Scan for the cell matching the given text and deliver its [x, y] coordinate at center. 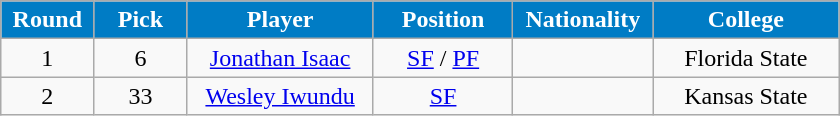
Round [48, 20]
College [746, 20]
33 [140, 96]
Jonathan Isaac [280, 58]
2 [48, 96]
6 [140, 58]
SF / PF [443, 58]
1 [48, 58]
Pick [140, 20]
Position [443, 20]
Nationality [583, 20]
Florida State [746, 58]
SF [443, 96]
Player [280, 20]
Wesley Iwundu [280, 96]
Kansas State [746, 96]
